Determine the [x, y] coordinate at the center of the cell enclosing the given text.  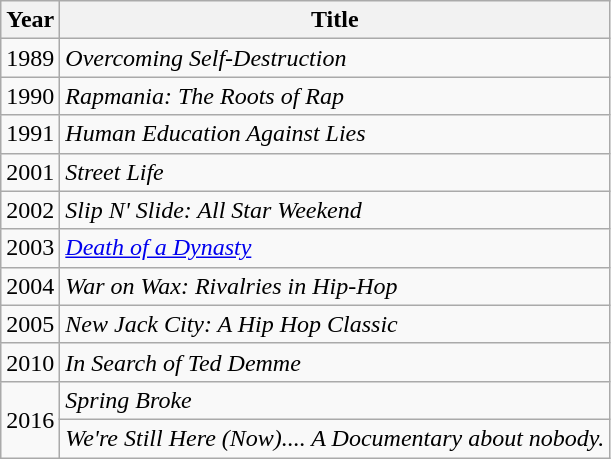
2005 [30, 324]
New Jack City: A Hip Hop Classic [335, 324]
Year [30, 20]
1989 [30, 58]
Street Life [335, 172]
2002 [30, 210]
Title [335, 20]
In Search of Ted Demme [335, 362]
2004 [30, 286]
1990 [30, 96]
2010 [30, 362]
Death of a Dynasty [335, 248]
2016 [30, 419]
Spring Broke [335, 400]
War on Wax: Rivalries in Hip-Hop [335, 286]
We're Still Here (Now).... A Documentary about nobody. [335, 438]
2003 [30, 248]
Overcoming Self-Destruction [335, 58]
1991 [30, 134]
Human Education Against Lies [335, 134]
Rapmania: The Roots of Rap [335, 96]
2001 [30, 172]
Slip N' Slide: All Star Weekend [335, 210]
